Extract the [X, Y] coordinate from the center of the cell holding the provided text.  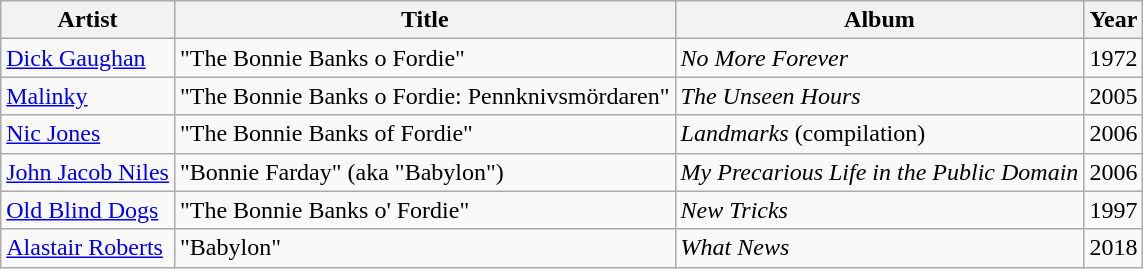
Artist [88, 20]
Nic Jones [88, 134]
Album [880, 20]
Old Blind Dogs [88, 210]
Dick Gaughan [88, 58]
Alastair Roberts [88, 248]
2005 [1114, 96]
New Tricks [880, 210]
The Unseen Hours [880, 96]
No More Forever [880, 58]
"The Bonnie Banks o Fordie: Pennknivsmördaren" [424, 96]
Landmarks (compilation) [880, 134]
1997 [1114, 210]
Title [424, 20]
"Bonnie Farday" (aka "Babylon") [424, 172]
"The Bonnie Banks o Fordie" [424, 58]
John Jacob Niles [88, 172]
What News [880, 248]
My Precarious Life in the Public Domain [880, 172]
2018 [1114, 248]
Year [1114, 20]
"The Bonnie Banks of Fordie" [424, 134]
Malinky [88, 96]
"The Bonnie Banks o' Fordie" [424, 210]
1972 [1114, 58]
"Babylon" [424, 248]
